Capture the cell that displays the provided text and extract its (x, y) central coordinate. 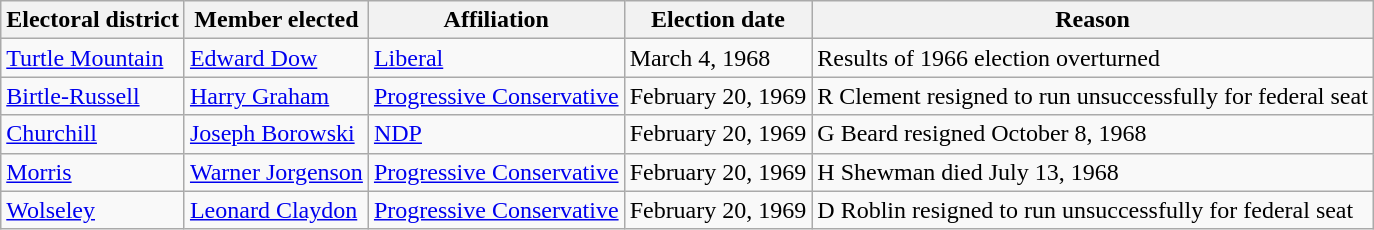
R Clement resigned to run unsuccessfully for federal seat (1093, 96)
Birtle-Russell (93, 96)
Wolseley (93, 210)
Liberal (496, 58)
Election date (718, 20)
D Roblin resigned to run unsuccessfully for federal seat (1093, 210)
Affiliation (496, 20)
March 4, 1968 (718, 58)
H Shewman died July 13, 1968 (1093, 172)
Electoral district (93, 20)
G Beard resigned October 8, 1968 (1093, 134)
Warner Jorgenson (276, 172)
Leonard Claydon (276, 210)
Edward Dow (276, 58)
Harry Graham (276, 96)
Morris (93, 172)
Results of 1966 election overturned (1093, 58)
Joseph Borowski (276, 134)
Member elected (276, 20)
NDP (496, 134)
Churchill (93, 134)
Turtle Mountain (93, 58)
Reason (1093, 20)
